Detect which cell encompasses the target text, then output its (x, y) center coordinate. 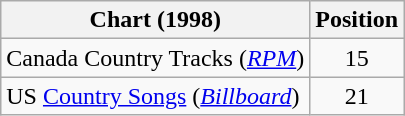
Position (357, 20)
15 (357, 58)
US Country Songs (Billboard) (156, 96)
Chart (1998) (156, 20)
Canada Country Tracks (RPM) (156, 58)
21 (357, 96)
